Output the [X, Y] coordinate of the center of the cell containing the given text.  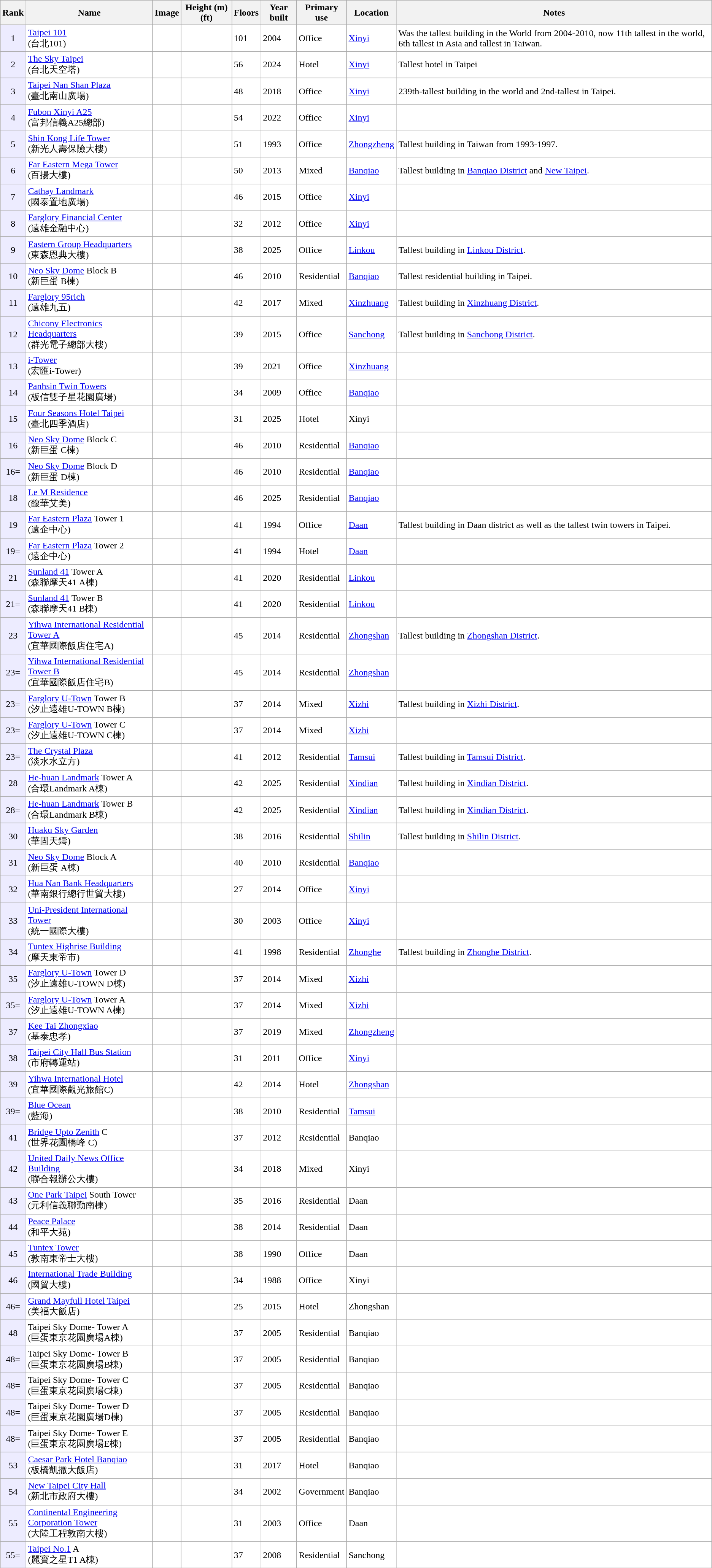
Taipei 101 (台北101) [89, 38]
23 [13, 636]
Tallest hotel in Taipei [554, 65]
28 [13, 783]
Taipei Sky Dome- Tower B (巨蛋東京花園廣場B棟) [89, 1360]
Government [322, 1492]
53 [13, 1465]
Bridge Upto Zenith C (世界花園橋峰 C) [89, 1137]
28= [13, 810]
19= [13, 551]
Tallest building in Daan district as well as the tallest twin towers in Taipei. [554, 525]
43 [13, 1201]
Continental Engineering Corporation Tower (大陸工程敦南大樓) [89, 1524]
One Park Taipei South Tower (元利信義聯勤南棟) [89, 1201]
Neo Sky Dome Block B (新巨蛋 B棟) [89, 276]
9 [13, 250]
55 [13, 1524]
14 [13, 392]
2019 [279, 1032]
35= [13, 1005]
1998 [279, 952]
Taipei Nan Shan Plaza (臺北南山廣場) [89, 91]
5 [13, 144]
Zhonghe [371, 952]
Far Eastern Plaza Tower 1 (遠企中心) [89, 525]
50 [246, 171]
Tallest building in Sanchong District. [554, 335]
Taipei Sky Dome- Tower C (巨蛋東京花園廣場C棟) [89, 1386]
Shin Kong Life Tower (新光人壽保險大樓) [89, 144]
13 [13, 366]
18 [13, 498]
Chicony Electronics Headquarters (群光電子總部大樓) [89, 335]
Eastern Group Headquarters (東森恩典大樓) [89, 250]
i-Tower (宏匯i-Tower) [89, 366]
Farglory U-Town Tower B (汐止遠雄U-TOWN B棟) [89, 704]
Tallest building in Shilin District. [554, 836]
2011 [279, 1058]
Year built [279, 13]
2004 [279, 38]
Taipei Sky Dome- Tower A (巨蛋東京花園廣場A棟) [89, 1333]
1988 [279, 1280]
Tuntex Highrise Building (摩天東帝市) [89, 952]
Huaku Sky Garden (華固天鑄) [89, 836]
Tallest building in Taiwan from 1993-1997. [554, 144]
Grand Mayfull Hotel Taipei (美福大飯店) [89, 1307]
Farglory U-Town Tower C (汐止遠雄U-TOWN C棟) [89, 731]
16= [13, 472]
Fubon Xinyi A25 (富邦信義A25總部) [89, 118]
Hua Nan Bank Headquarters(華南銀行總行世貿大樓) [89, 889]
Floors [246, 13]
39= [13, 1111]
Farglory U-Town Tower D (汐止遠雄U-TOWN D棟) [89, 979]
2 [13, 65]
Taipei Sky Dome- Tower D (巨蛋東京花園廣場D棟) [89, 1412]
Neo Sky Dome Block A (新巨蛋 A棟) [89, 863]
Tallest building in Zhongshan District. [554, 636]
2013 [279, 171]
16 [13, 445]
The Sky Taipei (台北天空塔) [89, 65]
Shilin [371, 836]
33 [13, 921]
2021 [279, 366]
Far Eastern Mega Tower (百揚大樓) [89, 171]
Tallest residential building in Taipei. [554, 276]
25 [246, 1307]
Caesar Park Hotel Banqiao (板橋凱撒大飯店) [89, 1465]
21 [13, 578]
He-huan Landmark Tower B (合環Landmark B棟) [89, 810]
6 [13, 171]
Height (m) (ft) [206, 13]
Kee Tai Zhongxiao (基泰忠孝) [89, 1032]
4 [13, 118]
The Crystal Plaza (淡水水立方) [89, 757]
15 [13, 419]
19 [13, 525]
Tallest building in Linkou District. [554, 250]
Yihwa International Residential Tower A (宜華國際飯店住宅A) [89, 636]
Four Seasons Hotel Taipei (臺北四季酒店) [89, 419]
27 [246, 889]
Tallest building in Xinzhuang District. [554, 303]
8 [13, 224]
2022 [279, 118]
21= [13, 604]
Image [167, 13]
Tallest building in Tamsui District. [554, 757]
Notes [554, 13]
Yihwa International Hotel (宜華國際觀光旅館C) [89, 1085]
46= [13, 1307]
Location [371, 13]
44 [13, 1227]
40 [246, 863]
7 [13, 197]
New Taipei City Hall (新北市政府大樓) [89, 1492]
Was the tallest building in the World from 2004-2010, now 11th tallest in the world, 6th tallest in Asia and tallest in Taiwan. [554, 38]
Yihwa International Residential Tower B (宜華國際飯店住宅B) [89, 672]
Neo Sky Dome Block C (新巨蛋 C棟) [89, 445]
Panhsin Twin Towers (板信雙子星花園廣場) [89, 392]
2002 [279, 1492]
Uni-President International Tower (統一國際大樓) [89, 921]
239th-tallest building in the world and 2nd-tallest in Taipei. [554, 91]
1993 [279, 144]
Name [89, 13]
Taipei Sky Dome- Tower E (巨蛋東京花園廣場E棟) [89, 1439]
Primaryuse [322, 13]
Sanchong [371, 335]
12 [13, 335]
Farglory Financial Center (遠雄金融中心) [89, 224]
Tallest building in Xizhi District. [554, 704]
2024 [279, 65]
1990 [279, 1254]
Farglory 95rich (遠雄九五) [89, 303]
Sunland 41 Tower B (森聯摩天41 B棟) [89, 604]
56 [246, 65]
Blue Ocean (藍海) [89, 1111]
Tallest building in Zhonghe District. [554, 952]
Farglory U-Town Tower A (汐止遠雄U-TOWN A棟) [89, 1005]
101 [246, 38]
Taipei City Hall Bus Station (市府轉運站) [89, 1058]
2009 [279, 392]
Le M Residence (馥華艾美) [89, 498]
Tuntex Tower (敦南東帝士大樓) [89, 1254]
Cathay Landmark (國泰置地廣場) [89, 197]
United Daily News Office Building (聯合報辦公大樓) [89, 1169]
Tallest building in Banqiao District and New Taipei. [554, 171]
International Trade Building (國貿大樓) [89, 1280]
Rank [13, 13]
51 [246, 144]
He-huan Landmark Tower A (合環Landmark A棟) [89, 783]
10 [13, 276]
Neo Sky Dome Block D (新巨蛋 D棟) [89, 472]
Peace Palace (和平大苑) [89, 1227]
3 [13, 91]
11 [13, 303]
Sunland 41 Tower A (森聯摩天41 A棟) [89, 578]
1 [13, 38]
Far Eastern Plaza Tower 2(遠企中心) [89, 551]
